From the cell containing the given text, extract its center point as (x, y) coordinate. 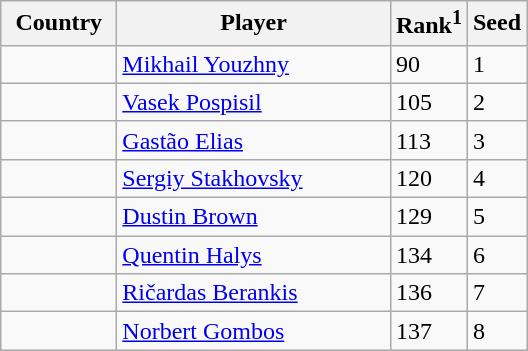
Rank1 (428, 24)
Player (254, 24)
Sergiy Stakhovsky (254, 178)
Mikhail Youzhny (254, 64)
120 (428, 178)
Gastão Elias (254, 140)
8 (496, 331)
136 (428, 293)
Dustin Brown (254, 217)
3 (496, 140)
Country (59, 24)
4 (496, 178)
1 (496, 64)
137 (428, 331)
5 (496, 217)
129 (428, 217)
Norbert Gombos (254, 331)
2 (496, 102)
113 (428, 140)
Vasek Pospisil (254, 102)
7 (496, 293)
134 (428, 255)
Seed (496, 24)
Ričardas Berankis (254, 293)
6 (496, 255)
90 (428, 64)
Quentin Halys (254, 255)
105 (428, 102)
